Extract the (X, Y) coordinate from the center of the cell holding the provided text.  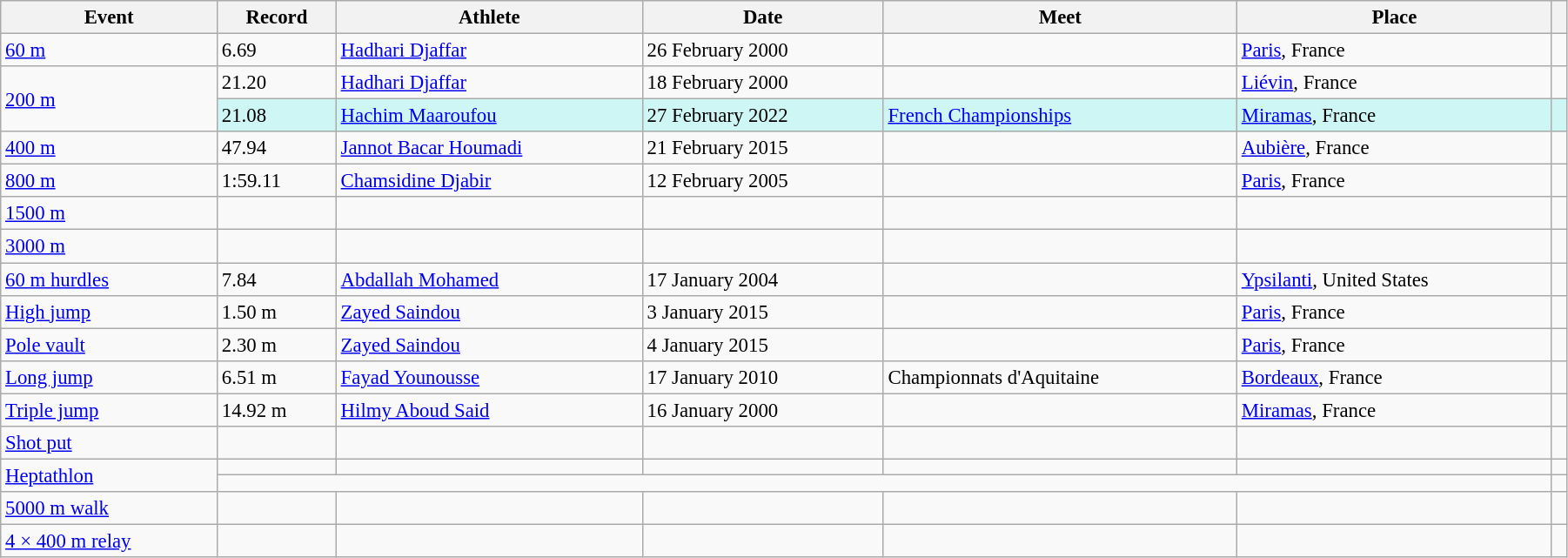
21.20 (277, 83)
3 January 2015 (762, 312)
Meet (1060, 17)
Aubière, France (1394, 148)
60 m hurdles (110, 279)
Heptathlon (110, 475)
High jump (110, 312)
5000 m walk (110, 508)
Triple jump (110, 410)
Hachim Maaroufou (489, 116)
16 January 2000 (762, 410)
18 February 2000 (762, 83)
47.94 (277, 148)
800 m (110, 181)
200 m (110, 99)
Abdallah Mohamed (489, 279)
Record (277, 17)
21.08 (277, 116)
17 January 2010 (762, 377)
Ypsilanti, United States (1394, 279)
400 m (110, 148)
21 February 2015 (762, 148)
6.51 m (277, 377)
Place (1394, 17)
Shot put (110, 443)
6.69 (277, 50)
Bordeaux, France (1394, 377)
Liévin, France (1394, 83)
1:59.11 (277, 181)
17 January 2004 (762, 279)
3000 m (110, 246)
Chamsidine Djabir (489, 181)
Jannot Bacar Houmadi (489, 148)
French Championships (1060, 116)
60 m (110, 50)
2.30 m (277, 345)
14.92 m (277, 410)
Event (110, 17)
26 February 2000 (762, 50)
4 × 400 m relay (110, 541)
1.50 m (277, 312)
Long jump (110, 377)
12 February 2005 (762, 181)
Hilmy Aboud Said (489, 410)
27 February 2022 (762, 116)
Fayad Younousse (489, 377)
7.84 (277, 279)
1500 m (110, 213)
Championnats d'Aquitaine (1060, 377)
4 January 2015 (762, 345)
Pole vault (110, 345)
Date (762, 17)
Athlete (489, 17)
